Detect which cell encompasses the target text, then output its (x, y) center coordinate. 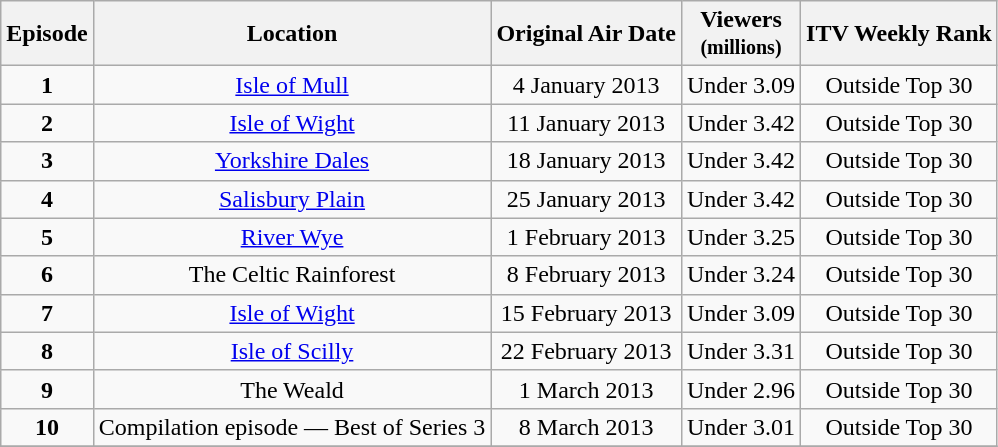
6 (47, 275)
15 February 2013 (586, 313)
7 (47, 313)
2 (47, 123)
Under 3.25 (740, 237)
The Weald (292, 389)
Salisbury Plain (292, 199)
ITV Weekly Rank (900, 34)
9 (47, 389)
Under 3.01 (740, 427)
Isle of Scilly (292, 351)
8 March 2013 (586, 427)
4 (47, 199)
Under 3.24 (740, 275)
1 (47, 85)
1 March 2013 (586, 389)
Location (292, 34)
25 January 2013 (586, 199)
8 February 2013 (586, 275)
4 January 2013 (586, 85)
1 February 2013 (586, 237)
The Celtic Rainforest (292, 275)
Episode (47, 34)
Yorkshire Dales (292, 161)
Isle of Mull (292, 85)
Compilation episode — Best of Series 3 (292, 427)
3 (47, 161)
River Wye (292, 237)
22 February 2013 (586, 351)
11 January 2013 (586, 123)
Original Air Date (586, 34)
Under 3.31 (740, 351)
18 January 2013 (586, 161)
5 (47, 237)
Viewers(millions) (740, 34)
10 (47, 427)
Under 2.96 (740, 389)
8 (47, 351)
